Detect which cell encompasses the target text, then output its (x, y) center coordinate. 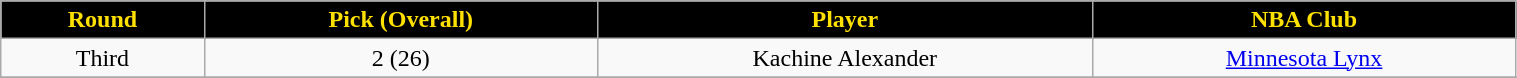
Kachine Alexander (846, 58)
2 (26) (401, 58)
NBA Club (1304, 20)
Minnesota Lynx (1304, 58)
Pick (Overall) (401, 20)
Round (102, 20)
Third (102, 58)
Player (846, 20)
